For the text-containing cell, return its midpoint in (x, y) coordinate format. 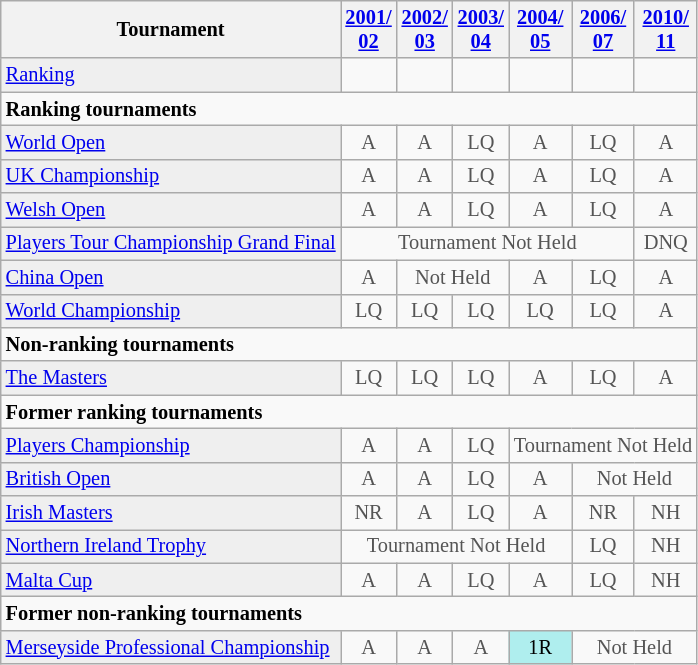
China Open (171, 277)
Ranking tournaments (349, 109)
Players Championship (171, 445)
2006/07 (604, 29)
World Championship (171, 311)
Welsh Open (171, 210)
Northern Ireland Trophy (171, 546)
Ranking (171, 75)
Malta Cup (171, 580)
2003/04 (481, 29)
Former non-ranking tournaments (349, 613)
The Masters (171, 378)
2002/03 (425, 29)
Merseyside Professional Championship (171, 647)
Non-ranking tournaments (349, 344)
UK Championship (171, 176)
World Open (171, 142)
Tournament (171, 29)
DNQ (666, 243)
1R (540, 647)
British Open (171, 479)
2010/11 (666, 29)
2001/02 (368, 29)
Former ranking tournaments (349, 412)
Irish Masters (171, 513)
Players Tour Championship Grand Final (171, 243)
2004/05 (540, 29)
